For the text-containing cell, return its midpoint in (X, Y) coordinate format. 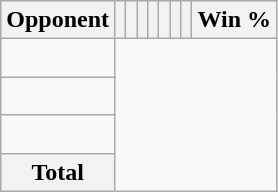
Total (58, 172)
Opponent (58, 20)
Win % (234, 20)
